Find where the given text appears and provide that cell's center as [x, y] coordinate. 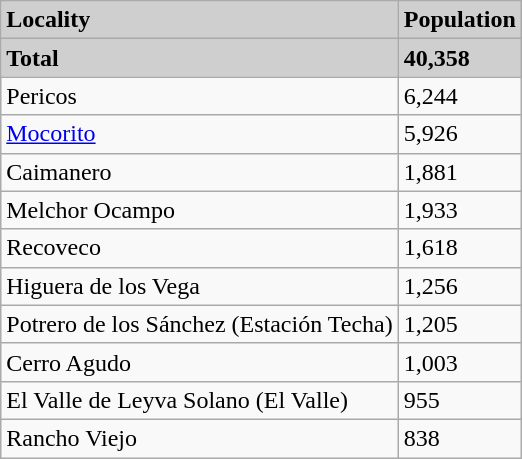
1,256 [460, 286]
40,358 [460, 58]
838 [460, 438]
1,205 [460, 324]
El Valle de Leyva Solano (El Valle) [200, 400]
5,926 [460, 134]
1,933 [460, 210]
Recoveco [200, 248]
Caimanero [200, 172]
Cerro Agudo [200, 362]
Population [460, 20]
Potrero de los Sánchez (Estación Techa) [200, 324]
Pericos [200, 96]
Mocorito [200, 134]
Melchor Ocampo [200, 210]
Higuera de los Vega [200, 286]
Rancho Viejo [200, 438]
1,618 [460, 248]
955 [460, 400]
6,244 [460, 96]
Total [200, 58]
Locality [200, 20]
1,881 [460, 172]
1,003 [460, 362]
